Identify which cell holds the provided text, then report its (x, y) central coordinate. 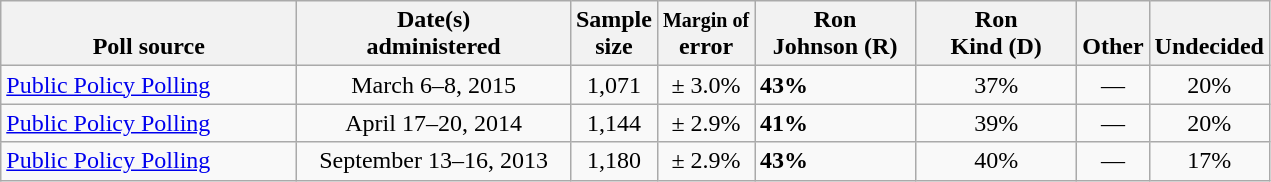
March 6–8, 2015 (434, 85)
39% (996, 123)
17% (1209, 161)
40% (996, 161)
1,071 (614, 85)
September 13–16, 2013 (434, 161)
RonJohnson (R) (836, 34)
Undecided (1209, 34)
± 3.0% (706, 85)
37% (996, 85)
Other (1113, 34)
Samplesize (614, 34)
Margin oferror (706, 34)
Date(s)administered (434, 34)
41% (836, 123)
April 17–20, 2014 (434, 123)
1,144 (614, 123)
RonKind (D) (996, 34)
1,180 (614, 161)
Poll source (149, 34)
